Return (x, y) of the center of cell containing provided text 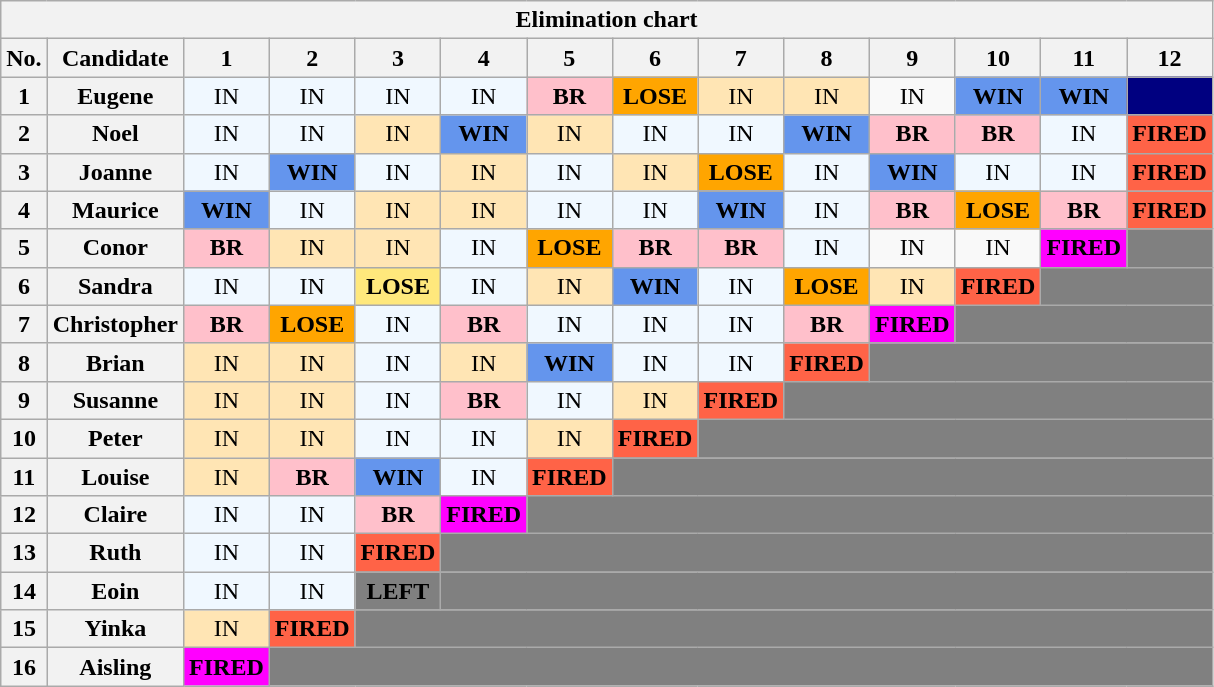
13 (24, 553)
14 (24, 591)
Louise (115, 477)
Eoin (115, 591)
Yinka (115, 629)
15 (24, 629)
Elimination chart (607, 20)
Noel (115, 134)
Sandra (115, 286)
Brian (115, 362)
Ruth (115, 553)
LEFT (398, 591)
Maurice (115, 210)
Claire (115, 515)
Eugene (115, 96)
Candidate (115, 58)
Christopher (115, 324)
16 (24, 667)
Peter (115, 438)
Joanne (115, 172)
Aisling (115, 667)
No. (24, 58)
Susanne (115, 400)
Conor (115, 248)
